Detect which cell encompasses the target text, then output its [x, y] center coordinate. 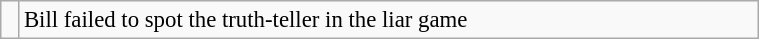
Bill failed to spot the truth-teller in the liar game [389, 20]
